Search for the cell housing the specified text and yield its (x, y) center coordinate. 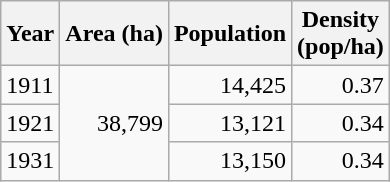
1921 (30, 123)
1931 (30, 161)
Density(pop/ha) (341, 34)
0.37 (341, 85)
13,121 (230, 123)
Area (ha) (114, 34)
38,799 (114, 123)
Population (230, 34)
14,425 (230, 85)
1911 (30, 85)
13,150 (230, 161)
Year (30, 34)
